Pinpoint the cell where the given text exists, returning its (X, Y) midpoint coordinate. 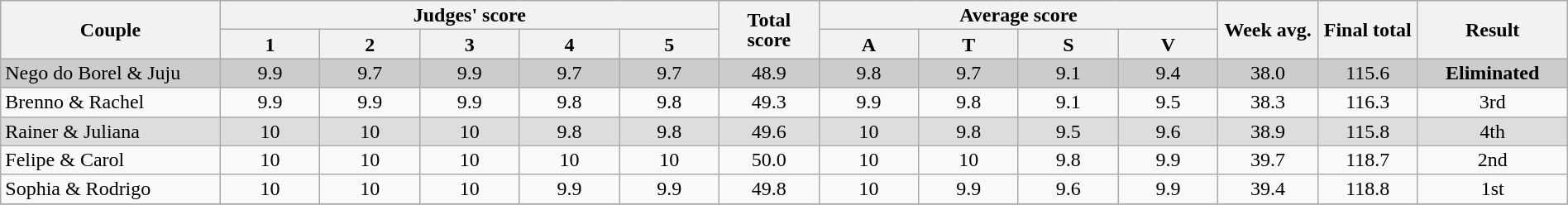
115.8 (1368, 131)
9.4 (1168, 73)
4th (1492, 131)
38.3 (1269, 102)
4 (569, 45)
1 (270, 45)
38.0 (1269, 73)
T (969, 45)
Nego do Borel & Juju (111, 73)
A (868, 45)
Rainer & Juliana (111, 131)
5 (670, 45)
3rd (1492, 102)
Week avg. (1269, 30)
V (1168, 45)
Brenno & Rachel (111, 102)
Judges' score (470, 15)
39.4 (1269, 188)
Average score (1019, 15)
Result (1492, 30)
2nd (1492, 160)
49.3 (769, 102)
115.6 (1368, 73)
Felipe & Carol (111, 160)
118.8 (1368, 188)
Sophia & Rodrigo (111, 188)
118.7 (1368, 160)
Total score (769, 30)
Eliminated (1492, 73)
S (1068, 45)
2 (370, 45)
Final total (1368, 30)
38.9 (1269, 131)
50.0 (769, 160)
116.3 (1368, 102)
1st (1492, 188)
3 (470, 45)
49.6 (769, 131)
Couple (111, 30)
49.8 (769, 188)
39.7 (1269, 160)
48.9 (769, 73)
